Locate the cell with the specified text and output its [x, y] center coordinate. 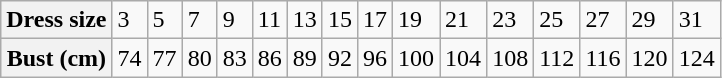
74 [130, 58]
83 [234, 58]
80 [200, 58]
23 [510, 20]
104 [464, 58]
17 [374, 20]
9 [234, 20]
5 [164, 20]
3 [130, 20]
108 [510, 58]
120 [650, 58]
112 [557, 58]
7 [200, 20]
25 [557, 20]
100 [416, 58]
31 [696, 20]
13 [304, 20]
116 [603, 58]
21 [464, 20]
77 [164, 58]
19 [416, 20]
27 [603, 20]
124 [696, 58]
15 [340, 20]
29 [650, 20]
96 [374, 58]
Dress size [56, 20]
Bust (cm) [56, 58]
11 [270, 20]
86 [270, 58]
89 [304, 58]
92 [340, 58]
